Provide the (X, Y) coordinate of the cell's center where the given text is located.  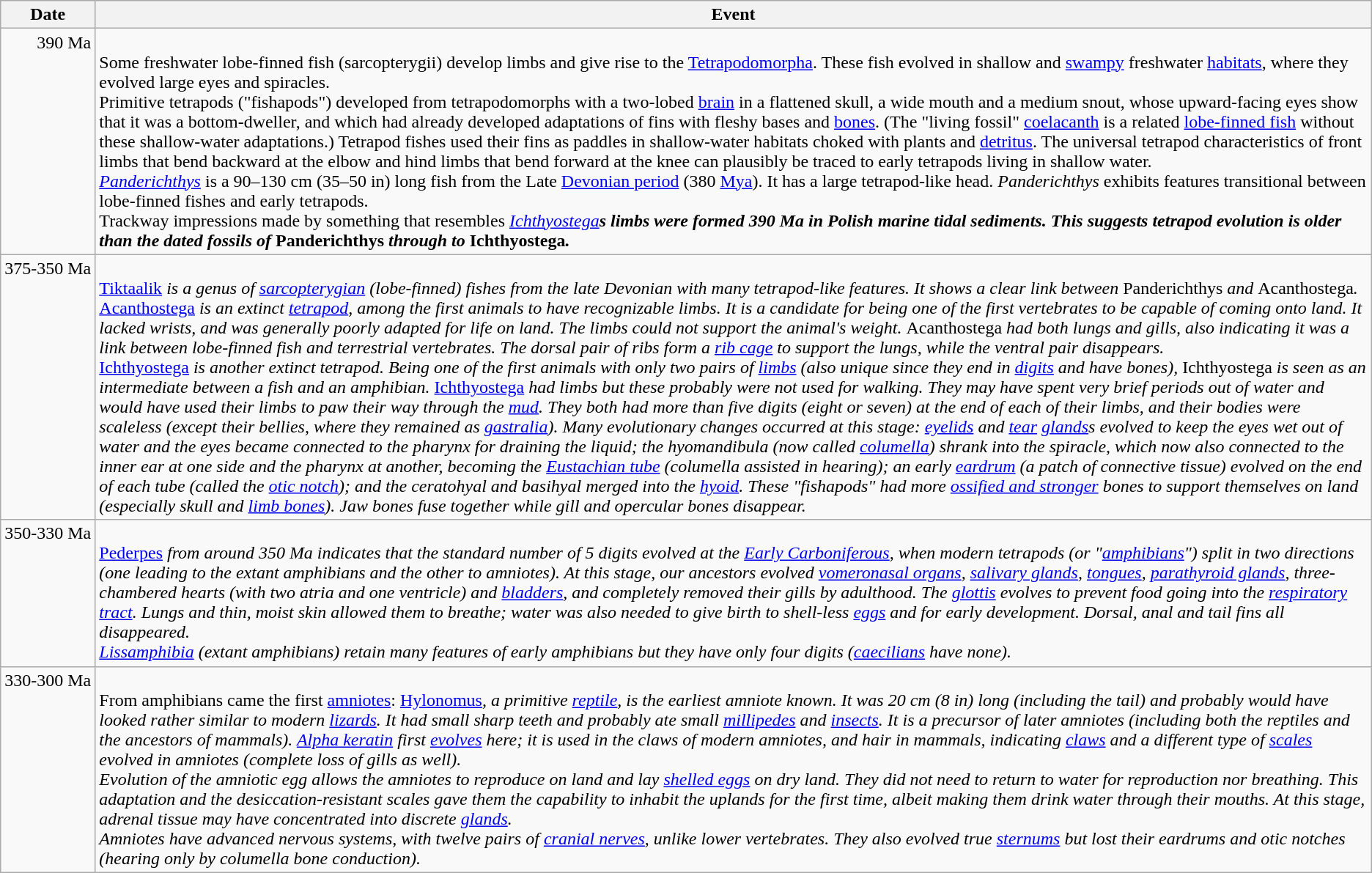
375-350 Ma (48, 387)
330-300 Ma (48, 770)
Event (733, 15)
350-330 Ma (48, 593)
Date (48, 15)
390 Ma (48, 141)
